Search for the cell housing the specified text and yield its [x, y] center coordinate. 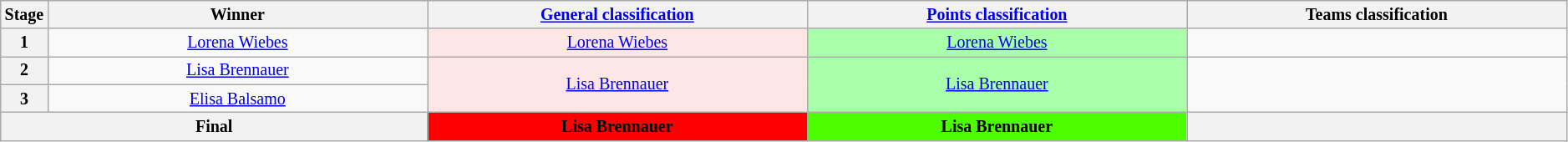
Teams classification [1377, 15]
Final [214, 127]
3 [24, 99]
1 [24, 43]
2 [24, 70]
Winner [237, 15]
Stage [24, 15]
General classification [618, 15]
Elisa Balsamo [237, 99]
Points classification [997, 15]
